Find where the given text appears and provide that cell's center as (x, y) coordinate. 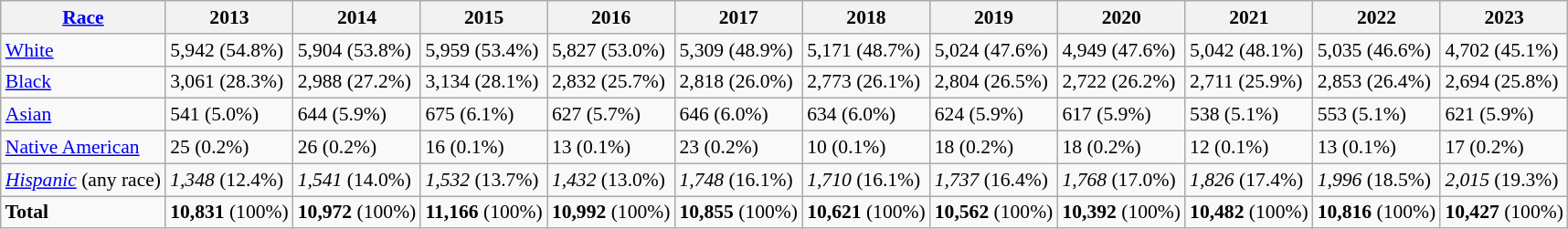
5,024 (47.6%) (994, 50)
2,773 (26.1%) (866, 82)
1,737 (16.4%) (994, 180)
2,711 (25.9%) (1249, 82)
Black (83, 82)
1,541 (14.0%) (357, 180)
12 (0.1%) (1249, 148)
4,702 (45.1%) (1504, 50)
2,818 (26.0%) (738, 82)
Hispanic (any race) (83, 180)
Asian (83, 115)
2023 (1504, 17)
2013 (229, 17)
16 (0.1%) (483, 148)
3,061 (28.3%) (229, 82)
5,942 (54.8%) (229, 50)
2,804 (26.5%) (994, 82)
10,972 (100%) (357, 213)
2,015 (19.3%) (1504, 180)
5,827 (53.0%) (611, 50)
621 (5.9%) (1504, 115)
553 (5.1%) (1377, 115)
2,988 (27.2%) (357, 82)
2019 (994, 17)
5,042 (48.1%) (1249, 50)
541 (5.0%) (229, 115)
1,748 (16.1%) (738, 180)
1,348 (12.4%) (229, 180)
3,134 (28.1%) (483, 82)
624 (5.9%) (994, 115)
2018 (866, 17)
5,171 (48.7%) (866, 50)
2017 (738, 17)
1,826 (17.4%) (1249, 180)
10,855 (100%) (738, 213)
2014 (357, 17)
2,853 (26.4%) (1377, 82)
Native American (83, 148)
5,309 (48.9%) (738, 50)
5,904 (53.8%) (357, 50)
17 (0.2%) (1504, 148)
1,996 (18.5%) (1377, 180)
2,722 (26.2%) (1121, 82)
675 (6.1%) (483, 115)
10,816 (100%) (1377, 213)
634 (6.0%) (866, 115)
2,832 (25.7%) (611, 82)
10,621 (100%) (866, 213)
538 (5.1%) (1249, 115)
644 (5.9%) (357, 115)
4,949 (47.6%) (1121, 50)
Total (83, 213)
1,768 (17.0%) (1121, 180)
23 (0.2%) (738, 148)
646 (6.0%) (738, 115)
5,959 (53.4%) (483, 50)
2021 (1249, 17)
2015 (483, 17)
White (83, 50)
10,482 (100%) (1249, 213)
10,392 (100%) (1121, 213)
2022 (1377, 17)
10,562 (100%) (994, 213)
2,694 (25.8%) (1504, 82)
10,427 (100%) (1504, 213)
Race (83, 17)
10,831 (100%) (229, 213)
1,532 (13.7%) (483, 180)
617 (5.9%) (1121, 115)
5,035 (46.6%) (1377, 50)
10 (0.1%) (866, 148)
2016 (611, 17)
2020 (1121, 17)
627 (5.7%) (611, 115)
25 (0.2%) (229, 148)
11,166 (100%) (483, 213)
1,432 (13.0%) (611, 180)
1,710 (16.1%) (866, 180)
10,992 (100%) (611, 213)
26 (0.2%) (357, 148)
